Scan for the cell matching the given text and deliver its [x, y] coordinate at center. 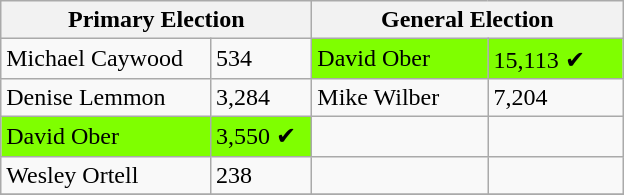
Primary Election [156, 20]
3,550 ✔ [262, 136]
Wesley Ortell [106, 175]
Denise Lemmon [106, 97]
15,113 ✔ [556, 59]
534 [262, 59]
General Election [468, 20]
Mike Wilber [400, 97]
7,204 [556, 97]
Michael Caywood [106, 59]
238 [262, 175]
3,284 [262, 97]
